Return (X, Y) of the center of cell containing provided text 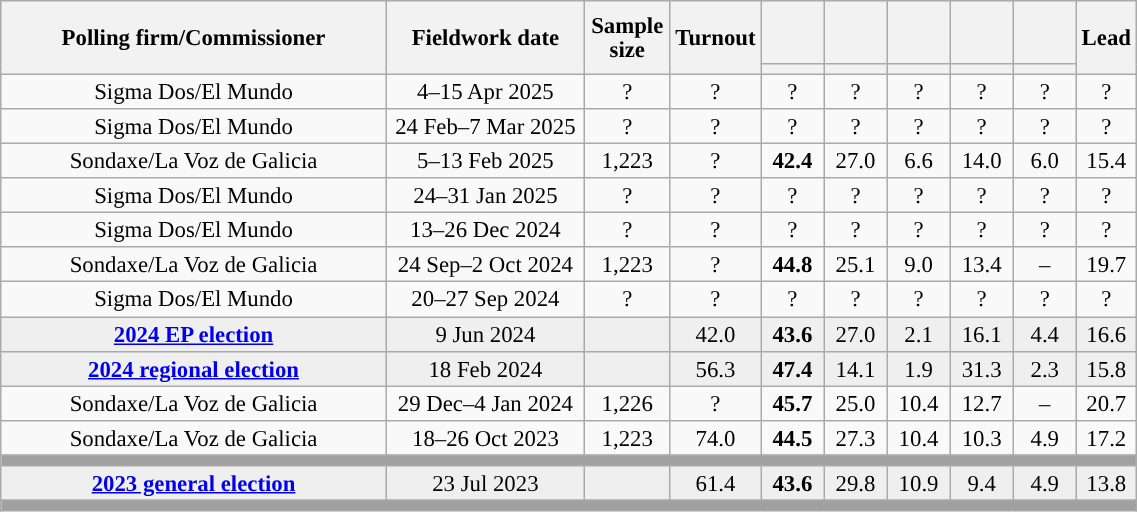
29 Dec–4 Jan 2024 (485, 404)
44.8 (792, 266)
10.3 (982, 438)
14.1 (856, 368)
6.0 (1044, 162)
42.4 (792, 162)
Polling firm/Commissioner (194, 38)
9 Jun 2024 (485, 334)
Lead (1106, 38)
47.4 (792, 368)
1.9 (918, 368)
1,226 (627, 404)
13.8 (1106, 484)
Turnout (716, 38)
29.8 (856, 484)
15.4 (1106, 162)
2024 regional election (194, 368)
5–13 Feb 2025 (485, 162)
56.3 (716, 368)
20–27 Sep 2024 (485, 300)
2.1 (918, 334)
14.0 (982, 162)
24 Sep–2 Oct 2024 (485, 266)
10.9 (918, 484)
44.5 (792, 438)
27.3 (856, 438)
31.3 (982, 368)
18–26 Oct 2023 (485, 438)
20.7 (1106, 404)
13–26 Dec 2024 (485, 230)
13.4 (982, 266)
23 Jul 2023 (485, 484)
2.3 (1044, 368)
42.0 (716, 334)
4.4 (1044, 334)
2024 EP election (194, 334)
17.2 (1106, 438)
Sample size (627, 38)
9.4 (982, 484)
18 Feb 2024 (485, 368)
74.0 (716, 438)
24–31 Jan 2025 (485, 196)
6.6 (918, 162)
25.0 (856, 404)
9.0 (918, 266)
15.8 (1106, 368)
Fieldwork date (485, 38)
16.6 (1106, 334)
25.1 (856, 266)
19.7 (1106, 266)
16.1 (982, 334)
2023 general election (194, 484)
45.7 (792, 404)
4–15 Apr 2025 (485, 92)
24 Feb–7 Mar 2025 (485, 126)
61.4 (716, 484)
12.7 (982, 404)
